Return [x, y] of the center of cell containing provided text 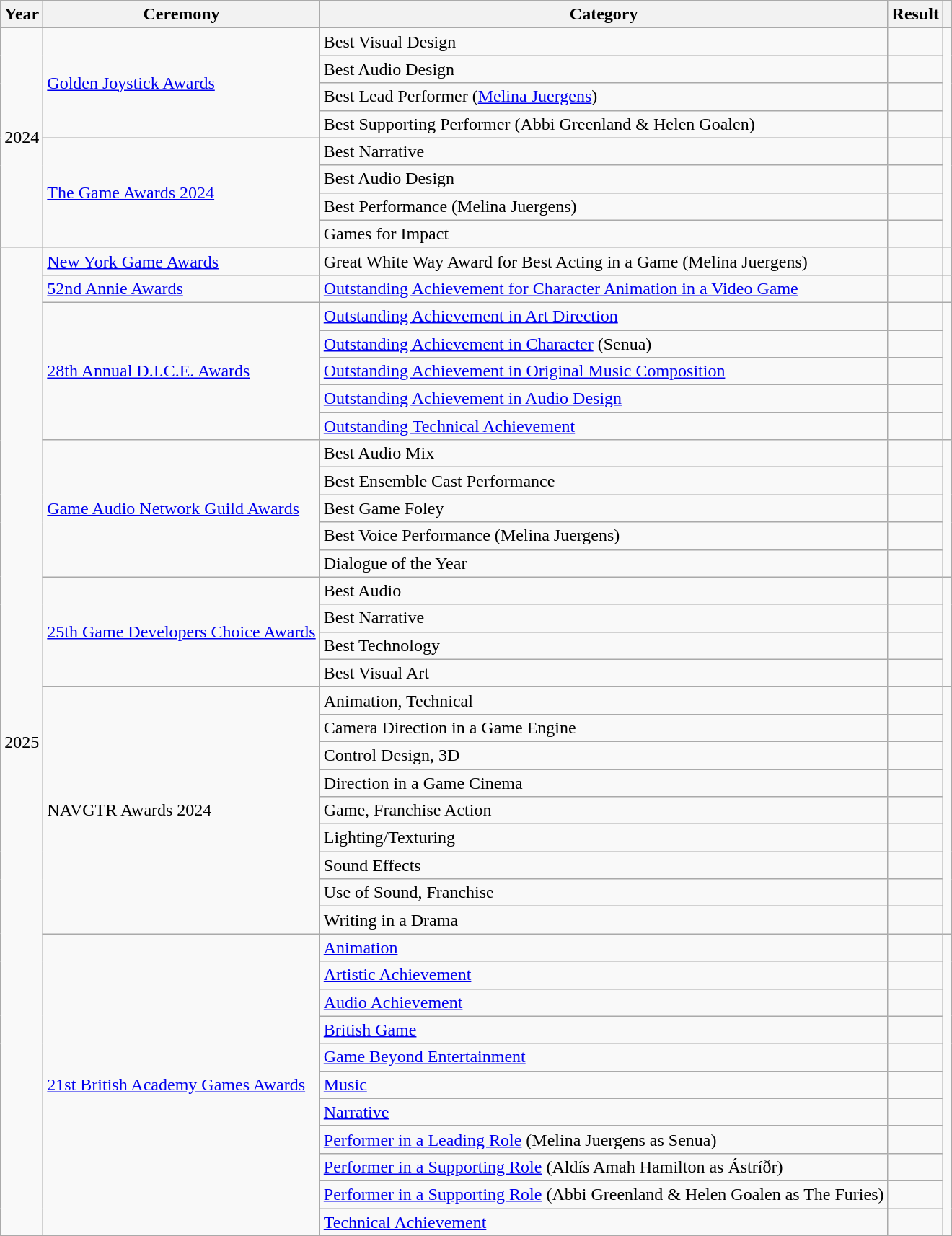
Artistic Achievement [604, 975]
Game Audio Network Guild Awards [182, 508]
25th Game Developers Choice Awards [182, 632]
Best Lead Performer (Melina Juergens) [604, 97]
Great White Way Award for Best Acting in a Game (Melina Juergens) [604, 261]
Outstanding Achievement for Character Animation in a Video Game [604, 288]
Year [22, 14]
Animation [604, 948]
Category [604, 14]
Performer in a Supporting Role (Aldís Amah Hamilton as Ástríðr) [604, 1167]
Writing in a Drama [604, 920]
Control Design, 3D [604, 755]
Best Visual Design [604, 42]
Use of Sound, Franchise [604, 893]
2024 [22, 138]
Technical Achievement [604, 1222]
Outstanding Achievement in Art Direction [604, 316]
Outstanding Technical Achievement [604, 426]
Game, Franchise Action [604, 811]
Games for Impact [604, 234]
Ceremony [182, 14]
Golden Joystick Awards [182, 83]
Best Voice Performance (Melina Juergens) [604, 536]
Animation, Technical [604, 700]
Best Performance (Melina Juergens) [604, 206]
Performer in a Supporting Role (Abbi Greenland & Helen Goalen as The Furies) [604, 1194]
Dialogue of the Year [604, 563]
Best Visual Art [604, 673]
Best Audio [604, 591]
Lighting/Texturing [604, 838]
Outstanding Achievement in Audio Design [604, 399]
21st British Academy Games Awards [182, 1085]
28th Annual D.I.C.E. Awards [182, 371]
Narrative [604, 1112]
Result [915, 14]
NAVGTR Awards 2024 [182, 811]
Outstanding Achievement in Original Music Composition [604, 371]
Camera Direction in a Game Engine [604, 728]
Best Supporting Performer (Abbi Greenland & Helen Goalen) [604, 124]
Sound Effects [604, 865]
Outstanding Achievement in Character (Senua) [604, 344]
Music [604, 1085]
2025 [22, 741]
Direction in a Game Cinema [604, 782]
New York Game Awards [182, 261]
Best Technology [604, 645]
Audio Achievement [604, 1002]
Game Beyond Entertainment [604, 1057]
Performer in a Leading Role (Melina Juergens as Senua) [604, 1139]
Best Game Foley [604, 508]
52nd Annie Awards [182, 288]
Best Audio Mix [604, 454]
The Game Awards 2024 [182, 193]
British Game [604, 1030]
Best Ensemble Cast Performance [604, 481]
